Find where the given text appears and provide that cell's center as [x, y] coordinate. 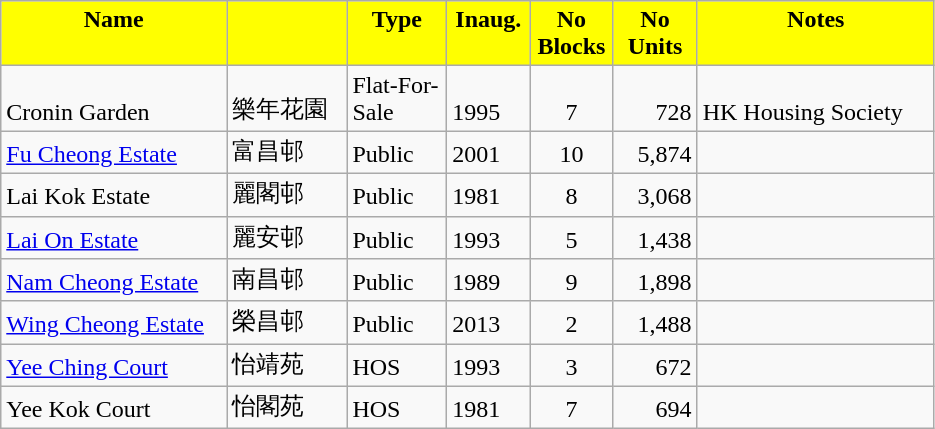
5,874 [655, 152]
3,068 [655, 194]
Nam Cheong Estate [114, 280]
Cronin Garden [114, 98]
1,488 [655, 322]
Yee Ching Court [114, 366]
Type [397, 34]
HK Housing Society [816, 98]
怡閣苑 [287, 408]
8 [572, 194]
Flat-For-Sale [397, 98]
麗安邨 [287, 238]
672 [655, 366]
榮昌邨 [287, 322]
麗閣邨 [287, 194]
3 [572, 366]
Inaug. [488, 34]
1989 [488, 280]
No Units [655, 34]
南昌邨 [287, 280]
10 [572, 152]
1,438 [655, 238]
Lai Kok Estate [114, 194]
富昌邨 [287, 152]
Fu Cheong Estate [114, 152]
728 [655, 98]
2001 [488, 152]
Notes [816, 34]
1995 [488, 98]
Lai On Estate [114, 238]
No Blocks [572, 34]
Wing Cheong Estate [114, 322]
怡靖苑 [287, 366]
694 [655, 408]
2013 [488, 322]
2 [572, 322]
9 [572, 280]
樂年花園 [287, 98]
Name [114, 34]
1,898 [655, 280]
5 [572, 238]
Yee Kok Court [114, 408]
